For the text-containing cell, return its midpoint in (X, Y) coordinate format. 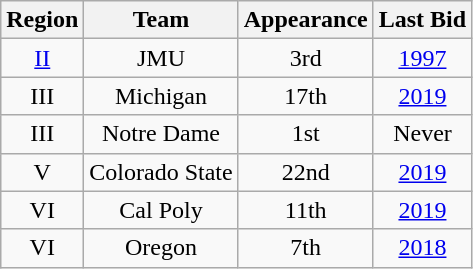
17th (306, 96)
V (42, 172)
Michigan (161, 96)
Colorado State (161, 172)
3rd (306, 58)
7th (306, 248)
II (42, 58)
Team (161, 20)
Region (42, 20)
Oregon (161, 248)
1st (306, 134)
Last Bid (422, 20)
JMU (161, 58)
Never (422, 134)
Cal Poly (161, 210)
Appearance (306, 20)
1997 (422, 58)
11th (306, 210)
22nd (306, 172)
Notre Dame (161, 134)
2018 (422, 248)
